For the text-containing cell, return its midpoint in (X, Y) coordinate format. 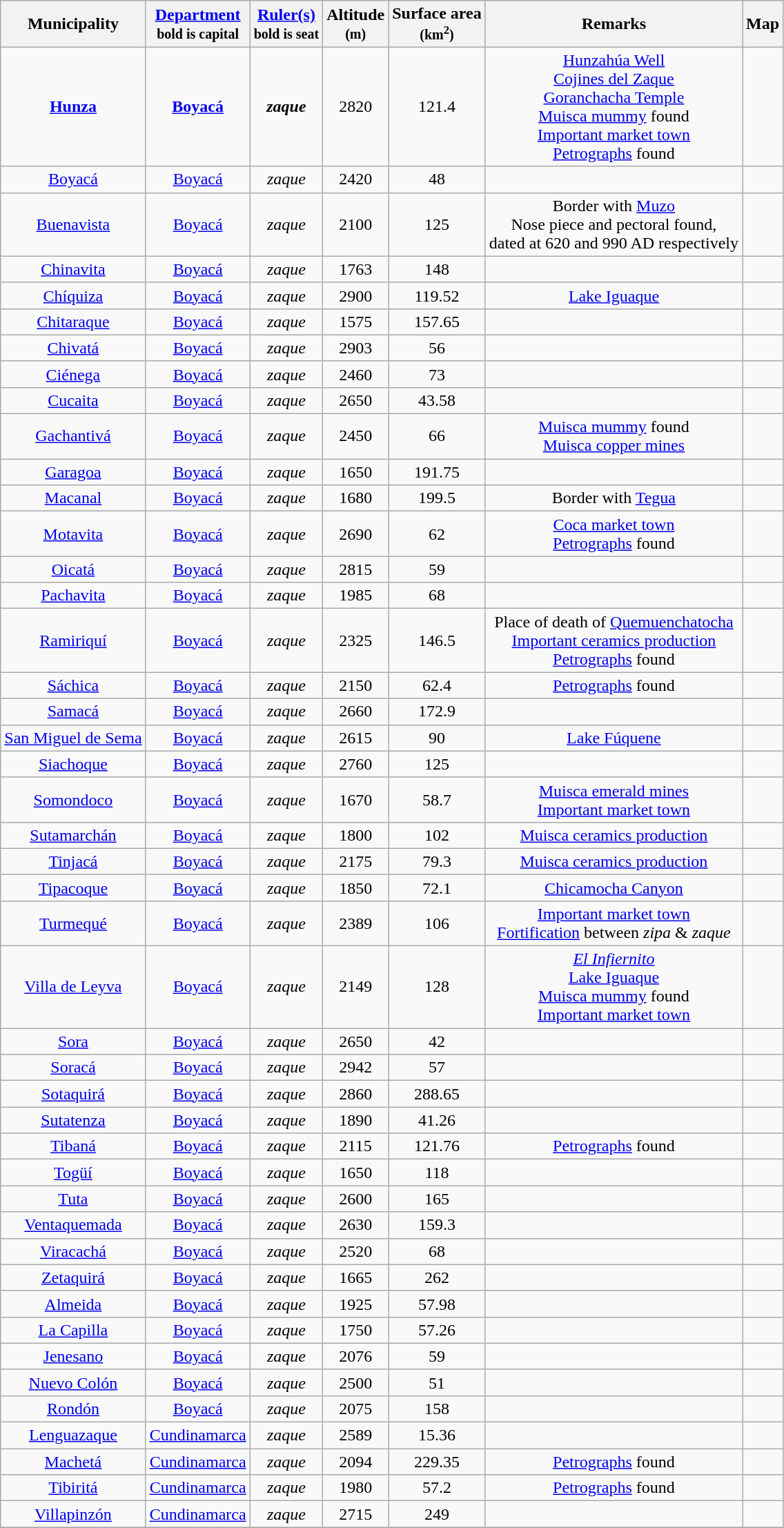
Chitaraque (73, 322)
2175 (356, 861)
41.26 (438, 1120)
42 (438, 1041)
2100 (356, 224)
2860 (356, 1094)
118 (438, 1173)
Remarks (614, 23)
2450 (356, 436)
Buenavista (73, 224)
Siachoque (73, 764)
Viracachá (73, 1251)
148 (438, 269)
Oicatá (73, 569)
128 (438, 987)
1800 (356, 835)
2615 (356, 738)
2589 (356, 1436)
Villa de Leyva (73, 987)
1985 (356, 596)
57.2 (438, 1488)
79.3 (438, 861)
119.52 (438, 295)
66 (438, 436)
Tibiritá (73, 1488)
Sáchica (73, 685)
Ventaquemada (73, 1225)
199.5 (438, 498)
Map (763, 23)
Border with Tegua (614, 498)
Municipality (73, 23)
Chíquiza (73, 295)
2325 (356, 640)
165 (438, 1199)
57.26 (438, 1330)
Jenesano (73, 1356)
Muisca mummy foundMuisca copper mines (614, 436)
Rondón (73, 1409)
Important market townFortification between zipa & zaque (614, 923)
1670 (356, 799)
Pachavita (73, 596)
2715 (356, 1514)
Soracá (73, 1068)
2903 (356, 348)
191.75 (438, 472)
172.9 (438, 712)
229.35 (438, 1462)
Somondoco (73, 799)
51 (438, 1382)
Tinjacá (73, 861)
Sutatenza (73, 1120)
157.65 (438, 322)
Lake Iguaque (614, 295)
90 (438, 738)
Lake Fúquene (614, 738)
48 (438, 179)
Tibaná (73, 1146)
2942 (356, 1068)
Nuevo Colón (73, 1382)
1850 (356, 888)
159.3 (438, 1225)
106 (438, 923)
72.1 (438, 888)
62.4 (438, 685)
Chivatá (73, 348)
2094 (356, 1462)
2149 (356, 987)
2420 (356, 179)
146.5 (438, 640)
2460 (356, 374)
1665 (356, 1277)
1575 (356, 322)
2600 (356, 1199)
1763 (356, 269)
62 (438, 534)
1680 (356, 498)
58.7 (438, 799)
2660 (356, 712)
Hunza (73, 106)
Ramiriquí (73, 640)
Samacá (73, 712)
56 (438, 348)
Villapinzón (73, 1514)
2076 (356, 1356)
1980 (356, 1488)
El InfiernitoLake IguaqueMuisca mummy foundImportant market town (614, 987)
Garagoa (73, 472)
2389 (356, 923)
2820 (356, 106)
43.58 (438, 400)
1925 (356, 1304)
Coca market townPetrographs found (614, 534)
2520 (356, 1251)
2075 (356, 1409)
121.4 (438, 106)
1890 (356, 1120)
Sutamarchán (73, 835)
1750 (356, 1330)
2630 (356, 1225)
73 (438, 374)
Turmequé (73, 923)
Sotaquirá (73, 1094)
La Capilla (73, 1330)
Lenguazaque (73, 1436)
2900 (356, 295)
Zetaquirá (73, 1277)
Altitude(m) (356, 23)
Place of death of QuemuenchatochaImportant ceramics productionPetrographs found (614, 640)
158 (438, 1409)
Muisca emerald minesImportant market town (614, 799)
262 (438, 1277)
Almeida (73, 1304)
Surface area(km2) (438, 23)
2760 (356, 764)
Gachantivá (73, 436)
Machetá (73, 1462)
15.36 (438, 1436)
Chicamocha Canyon (614, 888)
121.76 (438, 1146)
Cucaita (73, 400)
Tuta (73, 1199)
57 (438, 1068)
249 (438, 1514)
Hunzahúa WellCojines del ZaqueGoranchacha TempleMuisca mummy foundImportant market townPetrographs found (614, 106)
Tipacoque (73, 888)
Macanal (73, 498)
Togüí (73, 1173)
Chinavita (73, 269)
Ciénega (73, 374)
San Miguel de Sema (73, 738)
57.98 (438, 1304)
288.65 (438, 1094)
Sora (73, 1041)
2115 (356, 1146)
2690 (356, 534)
Ruler(s)bold is seat (286, 23)
2150 (356, 685)
Departmentbold is capital (197, 23)
2500 (356, 1382)
Motavita (73, 534)
2815 (356, 569)
Border with MuzoNose piece and pectoral found,dated at 620 and 990 AD respectively (614, 224)
102 (438, 835)
